Return [x, y] of the center of cell containing provided text 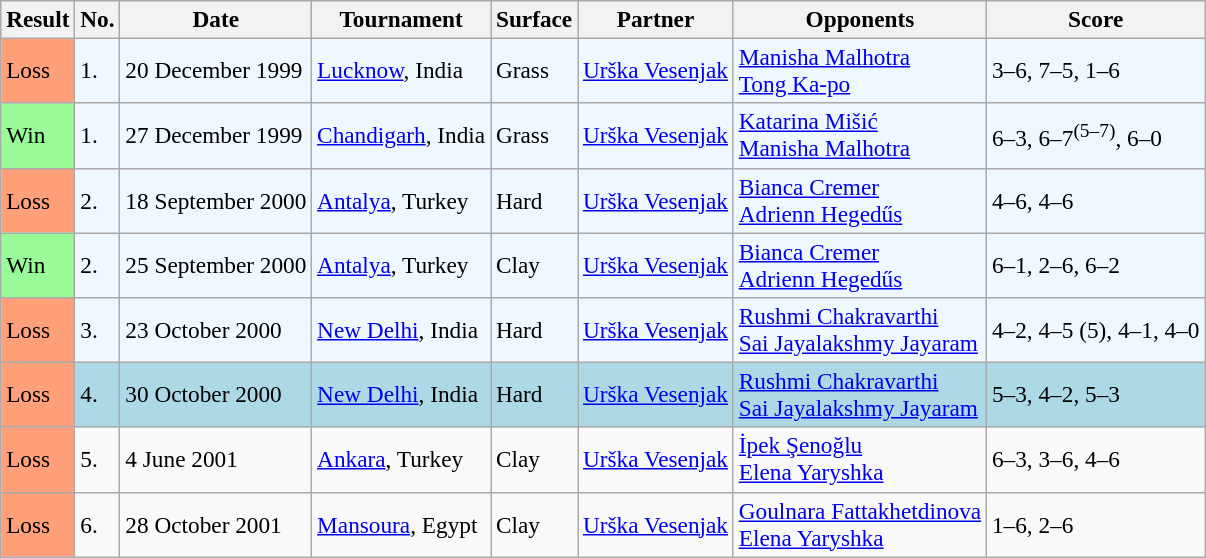
4–6, 4–6 [1096, 200]
6. [98, 524]
Ankara, Turkey [402, 460]
Tournament [402, 19]
Mansoura, Egypt [402, 524]
28 October 2001 [216, 524]
Katarina Mišić Manisha Malhotra [860, 136]
Opponents [860, 19]
Chandigarh, India [402, 136]
1–6, 2–6 [1096, 524]
25 September 2000 [216, 264]
30 October 2000 [216, 394]
18 September 2000 [216, 200]
3. [98, 330]
Partner [656, 19]
3–6, 7–5, 1–6 [1096, 70]
6–3, 6–7(5–7), 6–0 [1096, 136]
Goulnara Fattakhetdinova Elena Yaryshka [860, 524]
Manisha Malhotra Tong Ka-po [860, 70]
Lucknow, India [402, 70]
4–2, 4–5 (5), 4–1, 4–0 [1096, 330]
5. [98, 460]
5–3, 4–2, 5–3 [1096, 394]
6–3, 3–6, 4–6 [1096, 460]
6–1, 2–6, 6–2 [1096, 264]
23 October 2000 [216, 330]
4. [98, 394]
No. [98, 19]
Score [1096, 19]
Result [38, 19]
4 June 2001 [216, 460]
27 December 1999 [216, 136]
İpek Şenoğlu Elena Yaryshka [860, 460]
Date [216, 19]
20 December 1999 [216, 70]
Surface [534, 19]
